Find where the given text appears and provide that cell's center as [x, y] coordinate. 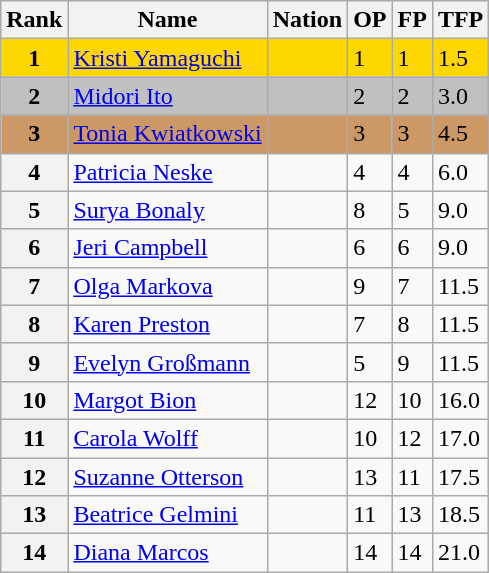
16.0 [460, 400]
Beatrice Gelmini [168, 515]
17.0 [460, 438]
Tonia Kwiatkowski [168, 134]
Suzanne Otterson [168, 477]
4.5 [460, 134]
Olga Markova [168, 286]
Diana Marcos [168, 553]
18.5 [460, 515]
1.5 [460, 58]
Jeri Campbell [168, 248]
Midori Ito [168, 96]
FP [412, 20]
Evelyn Großmann [168, 362]
Margot Bion [168, 400]
OP [370, 20]
Kristi Yamaguchi [168, 58]
Nation [307, 20]
TFP [460, 20]
Surya Bonaly [168, 210]
Karen Preston [168, 324]
3.0 [460, 96]
6.0 [460, 172]
Carola Wolff [168, 438]
Patricia Neske [168, 172]
Name [168, 20]
21.0 [460, 553]
17.5 [460, 477]
Rank [34, 20]
